Pinpoint the cell where the given text exists, returning its (x, y) midpoint coordinate. 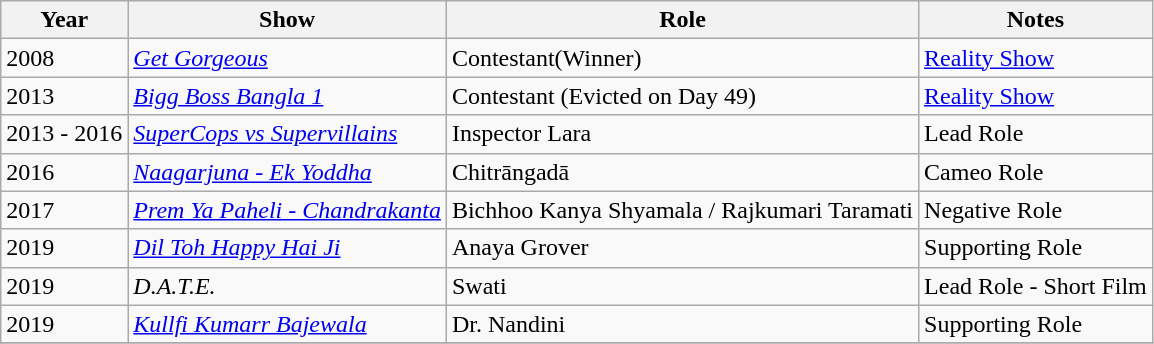
Swati (682, 286)
Anaya Grover (682, 248)
Prem Ya Paheli - Chandrakanta (288, 210)
Notes (1036, 20)
Dil Toh Happy Hai Ji (288, 248)
Dr. Nandini (682, 324)
SuperCops vs Supervillains (288, 134)
Lead Role (1036, 134)
Inspector Lara (682, 134)
2017 (64, 210)
Get Gorgeous (288, 58)
Chitrāngadā (682, 172)
Bigg Boss Bangla 1 (288, 96)
2013 (64, 96)
2016 (64, 172)
2008 (64, 58)
Bichhoo Kanya Shyamala / Rajkumari Taramati (682, 210)
Year (64, 20)
Negative Role (1036, 210)
Contestant (Evicted on Day 49) (682, 96)
Lead Role - Short Film (1036, 286)
D.A.T.E. (288, 286)
Show (288, 20)
Contestant(Winner) (682, 58)
Role (682, 20)
Kullfi Kumarr Bajewala (288, 324)
2013 - 2016 (64, 134)
Naagarjuna - Ek Yoddha (288, 172)
Cameo Role (1036, 172)
